Capture the cell that displays the provided text and extract its [X, Y] central coordinate. 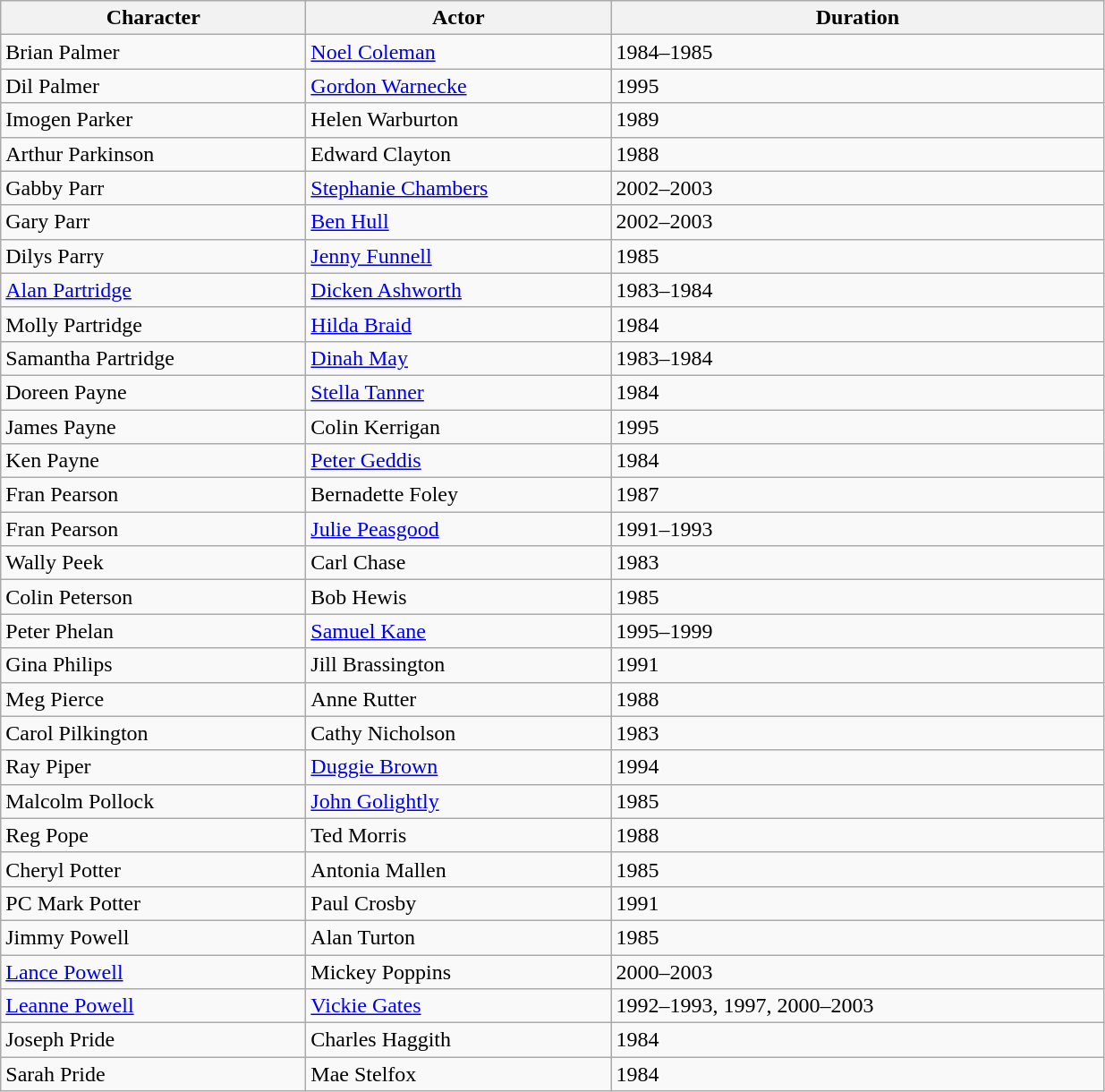
Gina Philips [154, 665]
Stephanie Chambers [458, 188]
1989 [857, 120]
Jenny Funnell [458, 256]
Ben Hull [458, 222]
Colin Kerrigan [458, 427]
1991–1993 [857, 529]
Mickey Poppins [458, 971]
Dil Palmer [154, 86]
Colin Peterson [154, 597]
Reg Pope [154, 835]
Paul Crosby [458, 903]
Peter Geddis [458, 461]
Alan Turton [458, 937]
1987 [857, 495]
Joseph Pride [154, 1040]
Jimmy Powell [154, 937]
Ray Piper [154, 767]
Cheryl Potter [154, 869]
Vickie Gates [458, 1006]
Wally Peek [154, 563]
Dilys Parry [154, 256]
Carl Chase [458, 563]
Doreen Payne [154, 392]
Alan Partridge [154, 290]
John Golightly [458, 801]
Gordon Warnecke [458, 86]
1994 [857, 767]
PC Mark Potter [154, 903]
1992–1993, 1997, 2000–2003 [857, 1006]
Samantha Partridge [154, 358]
Bob Hewis [458, 597]
Sarah Pride [154, 1074]
Dicken Ashworth [458, 290]
Noel Coleman [458, 52]
Peter Phelan [154, 631]
Julie Peasgood [458, 529]
Gabby Parr [154, 188]
Jill Brassington [458, 665]
Duration [857, 18]
Actor [458, 18]
Ted Morris [458, 835]
Duggie Brown [458, 767]
Malcolm Pollock [154, 801]
Mae Stelfox [458, 1074]
Dinah May [458, 358]
Meg Pierce [154, 699]
Carol Pilkington [154, 733]
Charles Haggith [458, 1040]
1995–1999 [857, 631]
Antonia Mallen [458, 869]
Bernadette Foley [458, 495]
Character [154, 18]
Gary Parr [154, 222]
1984–1985 [857, 52]
2000–2003 [857, 971]
Imogen Parker [154, 120]
Molly Partridge [154, 324]
Samuel Kane [458, 631]
Anne Rutter [458, 699]
Cathy Nicholson [458, 733]
Leanne Powell [154, 1006]
Helen Warburton [458, 120]
Hilda Braid [458, 324]
James Payne [154, 427]
Edward Clayton [458, 154]
Arthur Parkinson [154, 154]
Stella Tanner [458, 392]
Lance Powell [154, 971]
Ken Payne [154, 461]
Brian Palmer [154, 52]
